Search for the cell housing the specified text and yield its (x, y) center coordinate. 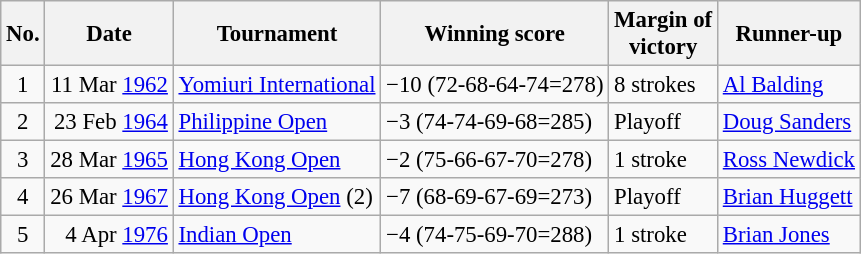
Philippine Open (277, 122)
Date (109, 34)
3 (23, 160)
−4 (74-75-69-70=288) (495, 235)
4 Apr 1976 (109, 235)
26 Mar 1967 (109, 197)
Hong Kong Open (277, 160)
Brian Jones (788, 235)
Tournament (277, 34)
Yomiuri International (277, 85)
−7 (68-69-67-69=273) (495, 197)
Runner-up (788, 34)
Brian Huggett (788, 197)
−10 (72-68-64-74=278) (495, 85)
Ross Newdick (788, 160)
−2 (75-66-67-70=278) (495, 160)
Margin ofvictory (664, 34)
28 Mar 1965 (109, 160)
Al Balding (788, 85)
23 Feb 1964 (109, 122)
−3 (74-74-69-68=285) (495, 122)
Indian Open (277, 235)
Doug Sanders (788, 122)
Winning score (495, 34)
1 (23, 85)
11 Mar 1962 (109, 85)
8 strokes (664, 85)
Hong Kong Open (2) (277, 197)
No. (23, 34)
4 (23, 197)
5 (23, 235)
2 (23, 122)
